Find where the given text appears and provide that cell's center as (X, Y) coordinate. 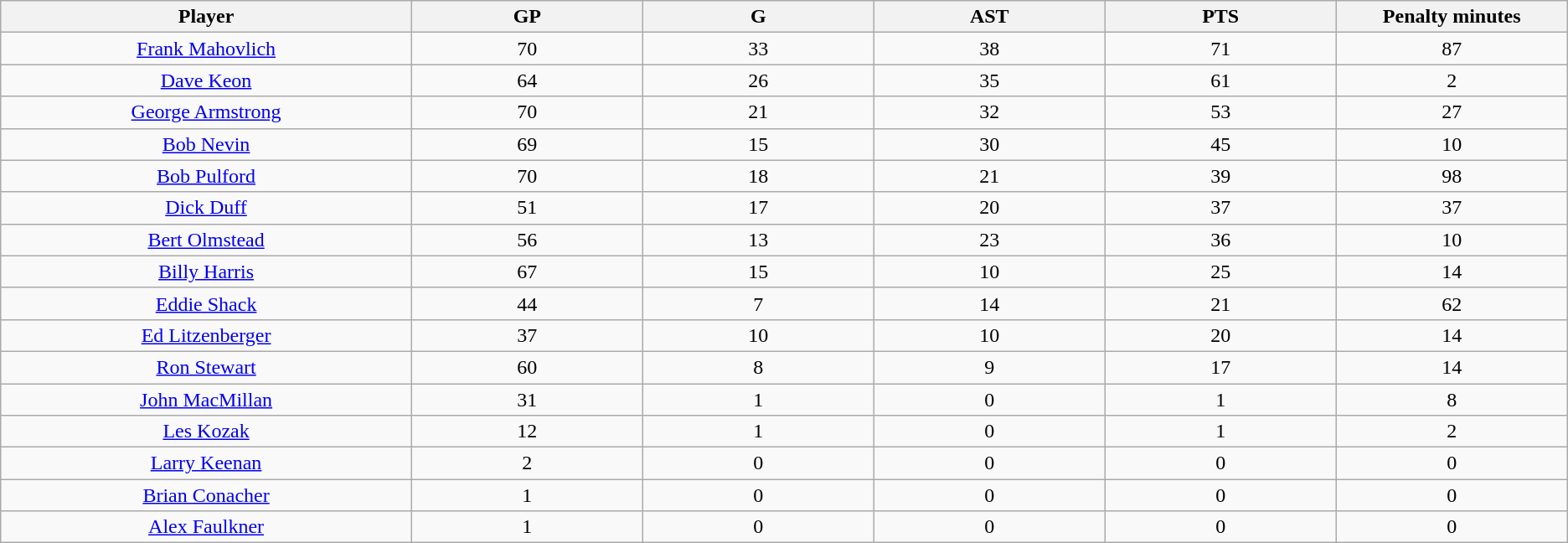
9 (989, 367)
Frank Mahovlich (206, 49)
36 (1220, 240)
71 (1220, 49)
53 (1220, 112)
Ron Stewart (206, 367)
60 (527, 367)
G (758, 17)
PTS (1220, 17)
87 (1452, 49)
Player (206, 17)
25 (1220, 271)
Dave Keon (206, 80)
13 (758, 240)
32 (989, 112)
39 (1220, 176)
Bob Nevin (206, 144)
Billy Harris (206, 271)
56 (527, 240)
Brian Conacher (206, 495)
64 (527, 80)
33 (758, 49)
John MacMillan (206, 400)
69 (527, 144)
67 (527, 271)
GP (527, 17)
12 (527, 432)
27 (1452, 112)
18 (758, 176)
Alex Faulkner (206, 527)
AST (989, 17)
98 (1452, 176)
38 (989, 49)
45 (1220, 144)
30 (989, 144)
Bert Olmstead (206, 240)
44 (527, 303)
Eddie Shack (206, 303)
George Armstrong (206, 112)
35 (989, 80)
7 (758, 303)
61 (1220, 80)
51 (527, 208)
Larry Keenan (206, 463)
Penalty minutes (1452, 17)
23 (989, 240)
31 (527, 400)
Bob Pulford (206, 176)
Ed Litzenberger (206, 335)
26 (758, 80)
Dick Duff (206, 208)
Les Kozak (206, 432)
62 (1452, 303)
